Find where the given text appears and provide that cell's center as (X, Y) coordinate. 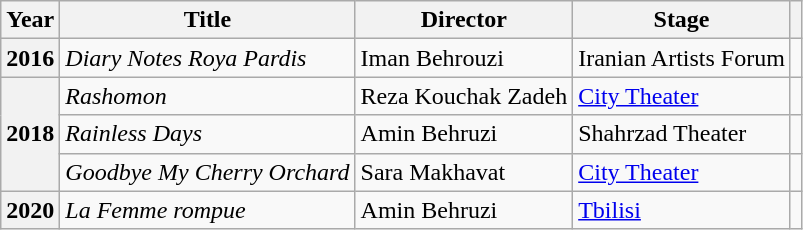
Iman Behrouzi (464, 58)
Reza Kouchak Zadeh (464, 96)
Shahrzad Theater (682, 134)
2016 (30, 58)
Diary Notes Roya Pardis (208, 58)
2018 (30, 134)
La Femme rompue (208, 210)
Director (464, 20)
Tbilisi (682, 210)
Iranian Artists Forum (682, 58)
Stage (682, 20)
Rainless Days (208, 134)
Year (30, 20)
2020 (30, 210)
Sara Makhavat (464, 172)
Goodbye My Cherry Orchard (208, 172)
Title (208, 20)
Rashomon (208, 96)
